Locate the cell with the specified text and output its (x, y) center coordinate. 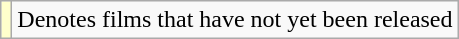
Denotes films that have not yet been released (235, 20)
